Detect which cell encompasses the target text, then output its (x, y) center coordinate. 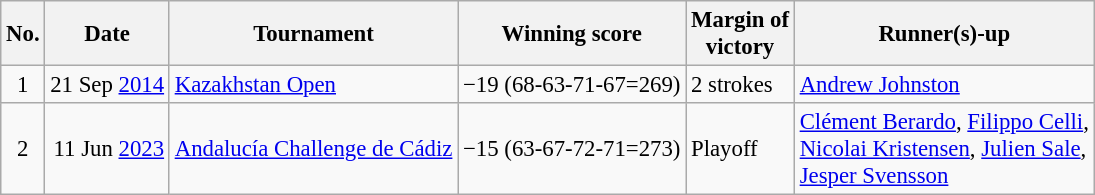
Tournament (313, 34)
−15 (63-67-72-71=273) (572, 149)
Margin ofvictory (740, 34)
Clément Berardo, Filippo Celli, Nicolai Kristensen, Julien Sale, Jesper Svensson (944, 149)
Kazakhstan Open (313, 85)
Winning score (572, 34)
1 (23, 85)
No. (23, 34)
Runner(s)-up (944, 34)
Andalucía Challenge de Cádiz (313, 149)
11 Jun 2023 (107, 149)
−19 (68-63-71-67=269) (572, 85)
21 Sep 2014 (107, 85)
2 strokes (740, 85)
Andrew Johnston (944, 85)
2 (23, 149)
Playoff (740, 149)
Date (107, 34)
